Scan for the cell matching the given text and deliver its (x, y) coordinate at center. 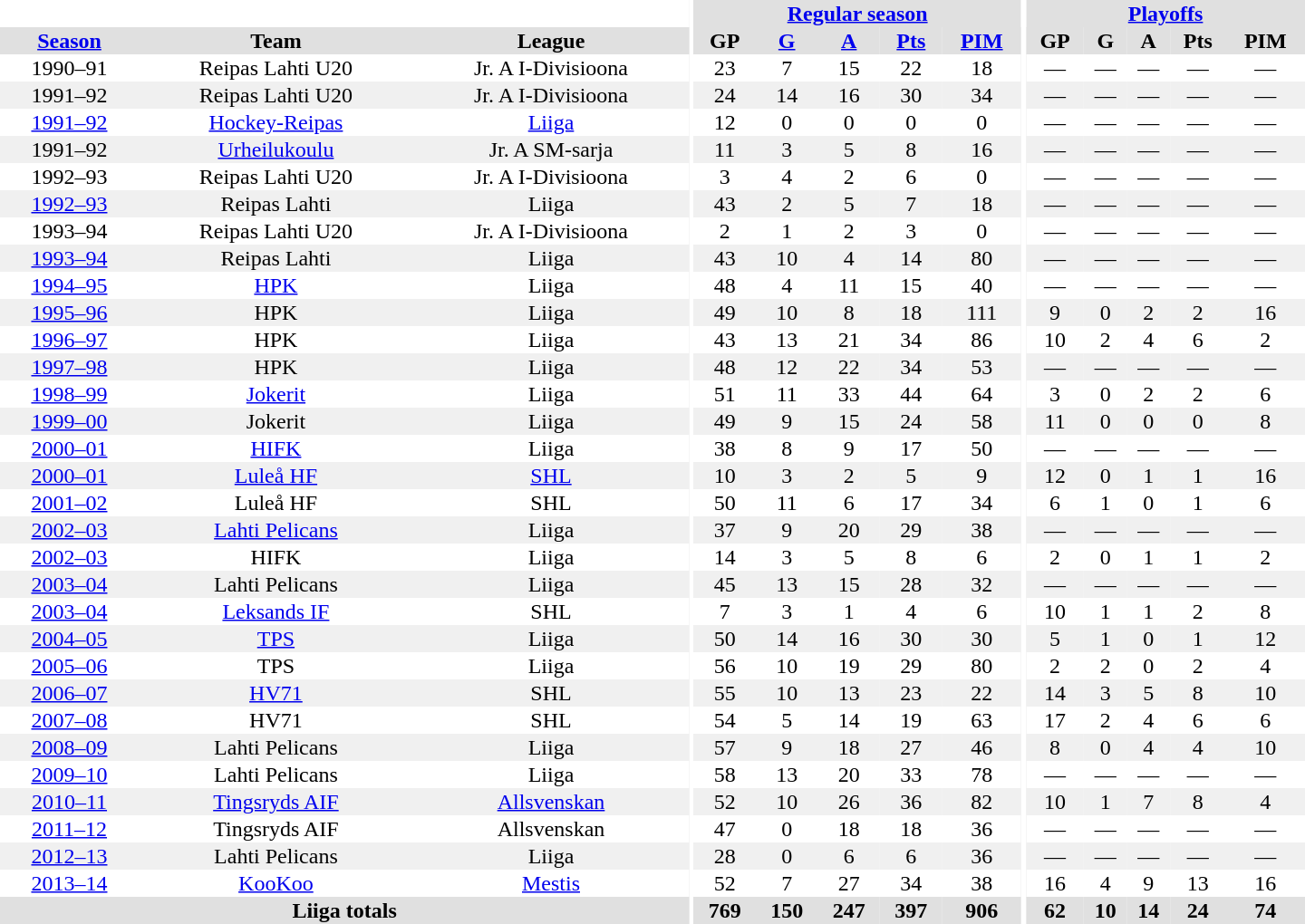
2013–14 (69, 883)
64 (982, 394)
1997–98 (69, 367)
44 (912, 394)
63 (982, 720)
Season (69, 41)
26 (848, 802)
Regular season (857, 14)
46 (982, 747)
37 (725, 530)
62 (1055, 910)
1996–97 (69, 340)
54 (725, 720)
2012–13 (69, 856)
Hockey-Reipas (275, 122)
Playoffs (1165, 14)
111 (982, 313)
2007–08 (69, 720)
Jr. A SM-sarja (551, 149)
769 (725, 910)
Team (275, 41)
1999–00 (69, 421)
86 (982, 340)
40 (982, 285)
2004–05 (69, 639)
2001–02 (69, 503)
2009–10 (69, 775)
57 (725, 747)
32 (982, 584)
55 (725, 693)
Leksands IF (275, 611)
2010–11 (69, 802)
21 (848, 340)
74 (1265, 910)
56 (725, 666)
2008–09 (69, 747)
51 (725, 394)
League (551, 41)
1995–96 (69, 313)
906 (982, 910)
Urheilukoulu (275, 149)
247 (848, 910)
1990–91 (69, 68)
53 (982, 367)
47 (725, 829)
45 (725, 584)
KooKoo (275, 883)
2011–12 (69, 829)
78 (982, 775)
150 (787, 910)
1994–95 (69, 285)
2005–06 (69, 666)
397 (912, 910)
82 (982, 802)
Liiga totals (344, 910)
2006–07 (69, 693)
1998–99 (69, 394)
Mestis (551, 883)
